Determine the (x, y) coordinate at the center of the cell enclosing the given text.  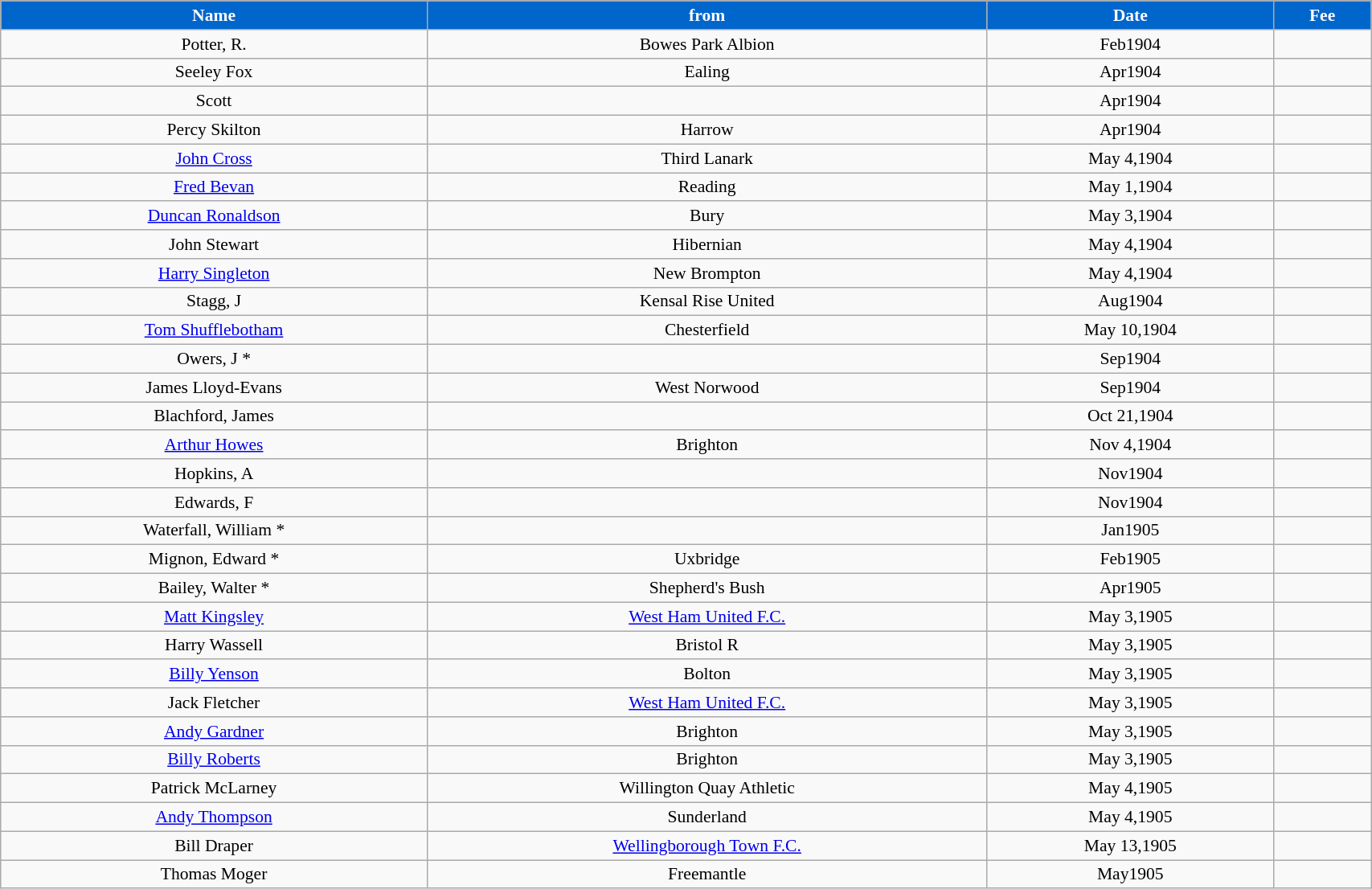
Oct 21,1904 (1130, 416)
Harry Singleton (214, 273)
Freemantle (707, 875)
Waterfall, William * (214, 531)
May 13,1905 (1130, 846)
Hopkins, A (214, 473)
Potter, R. (214, 44)
New Brompton (707, 273)
Edwards, F (214, 502)
Duncan Ronaldson (214, 216)
Reading (707, 187)
Wellingborough Town F.C. (707, 846)
Sunderland (707, 817)
Blachford, James (214, 416)
Thomas Moger (214, 875)
Bailey, Walter * (214, 588)
James Lloyd-Evans (214, 387)
Apr1905 (1130, 588)
Bury (707, 216)
Percy Skilton (214, 130)
Willington Quay Athletic (707, 789)
West Norwood (707, 387)
Billy Yenson (214, 674)
Name (214, 15)
from (707, 15)
May 10,1904 (1130, 330)
Scott (214, 101)
Fred Bevan (214, 187)
Seeley Fox (214, 72)
Patrick McLarney (214, 789)
May1905 (1130, 875)
Fee (1323, 15)
Bowes Park Albion (707, 44)
Mignon, Edward * (214, 559)
Harrow (707, 130)
Jack Fletcher (214, 703)
Owers, J * (214, 359)
Andy Gardner (214, 731)
Feb1904 (1130, 44)
Date (1130, 15)
Shepherd's Bush (707, 588)
Uxbridge (707, 559)
Harry Wassell (214, 645)
Arthur Howes (214, 445)
John Cross (214, 158)
Nov 4,1904 (1130, 445)
John Stewart (214, 244)
Bolton (707, 674)
Tom Shufflebotham (214, 330)
Ealing (707, 72)
May 3,1904 (1130, 216)
Bristol R (707, 645)
Stagg, J (214, 301)
May 1,1904 (1130, 187)
Third Lanark (707, 158)
Bill Draper (214, 846)
Chesterfield (707, 330)
Billy Roberts (214, 760)
Aug1904 (1130, 301)
Kensal Rise United (707, 301)
Andy Thompson (214, 817)
Jan1905 (1130, 531)
Matt Kingsley (214, 617)
Feb1905 (1130, 559)
Hibernian (707, 244)
